Output the [X, Y] coordinate of the center of the cell containing the given text.  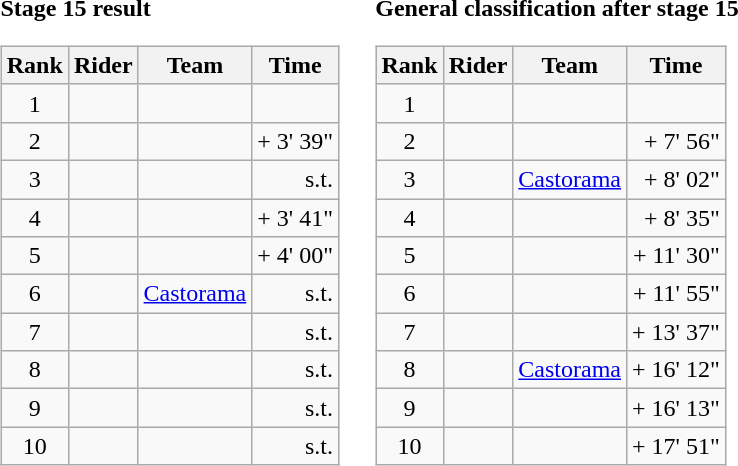
+ 11' 30" [676, 256]
+ 8' 02" [676, 179]
+ 13' 37" [676, 332]
+ 11' 55" [676, 294]
+ 8' 35" [676, 217]
+ 7' 56" [676, 141]
+ 17' 51" [676, 446]
+ 3' 39" [296, 141]
+ 16' 12" [676, 370]
+ 3' 41" [296, 217]
+ 16' 13" [676, 408]
+ 4' 00" [296, 256]
